Return the [X, Y] coordinate for the center point of the cell that contains the specified text.  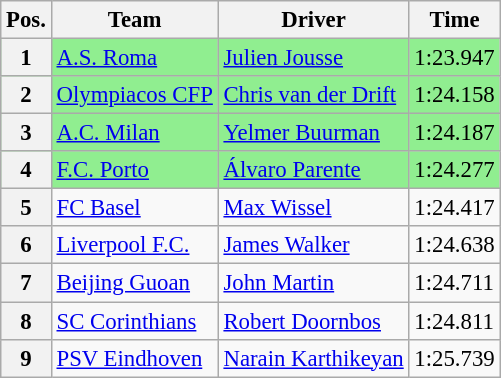
8 [26, 321]
Olympiacos CFP [134, 95]
Julien Jousse [314, 58]
James Walker [314, 245]
1:24.811 [454, 321]
Driver [314, 20]
7 [26, 283]
Robert Doornbos [314, 321]
Team [134, 20]
1:24.638 [454, 245]
Chris van der Drift [314, 95]
1:24.711 [454, 283]
John Martin [314, 283]
9 [26, 358]
FC Basel [134, 208]
Liverpool F.C. [134, 245]
A.C. Milan [134, 133]
Yelmer Buurman [314, 133]
1:24.187 [454, 133]
Max Wissel [314, 208]
1:23.947 [454, 58]
1:24.417 [454, 208]
4 [26, 170]
Álvaro Parente [314, 170]
5 [26, 208]
Beijing Guoan [134, 283]
6 [26, 245]
SC Corinthians [134, 321]
F.C. Porto [134, 170]
Time [454, 20]
2 [26, 95]
1 [26, 58]
1:24.277 [454, 170]
1:25.739 [454, 358]
A.S. Roma [134, 58]
Pos. [26, 20]
3 [26, 133]
1:24.158 [454, 95]
Narain Karthikeyan [314, 358]
PSV Eindhoven [134, 358]
